Determine the (X, Y) coordinate at the center of the cell enclosing the given text.  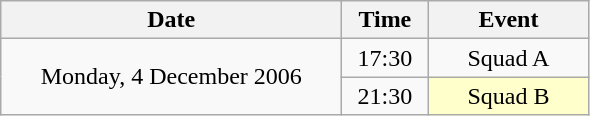
Monday, 4 December 2006 (172, 77)
17:30 (385, 58)
Time (385, 20)
21:30 (385, 96)
Date (172, 20)
Squad B (508, 96)
Squad A (508, 58)
Event (508, 20)
